Scan for the cell matching the given text and deliver its [X, Y] coordinate at center. 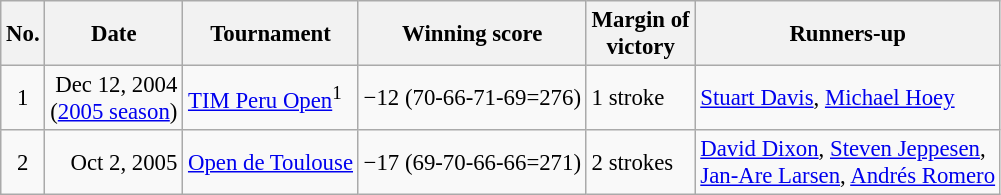
Stuart Davis, Michael Hoey [848, 98]
1 [23, 98]
TIM Peru Open1 [271, 98]
1 stroke [640, 98]
−12 (70-66-71-69=276) [472, 98]
2 [23, 162]
Winning score [472, 34]
David Dixon, Steven Jeppesen, Jan-Are Larsen, Andrés Romero [848, 162]
No. [23, 34]
Date [114, 34]
Margin ofvictory [640, 34]
2 strokes [640, 162]
Open de Toulouse [271, 162]
Runners-up [848, 34]
Tournament [271, 34]
Dec 12, 2004(2005 season) [114, 98]
−17 (69-70-66-66=271) [472, 162]
Oct 2, 2005 [114, 162]
